Determine the (x, y) coordinate at the center of the cell enclosing the given text.  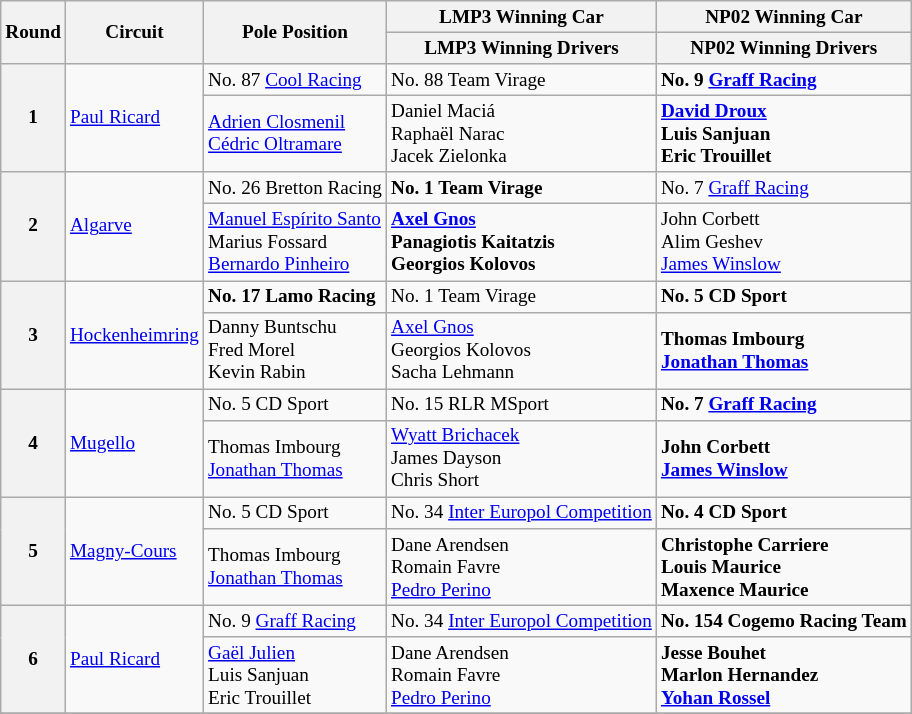
Hockenheimring (134, 334)
Gaël Julien Luis Sanjuan Eric Trouillet (296, 676)
Magny-Cours (134, 551)
Round (34, 32)
Circuit (134, 32)
Jesse Bouhet Marlon Hernandez Yohan Rossel (784, 676)
John Corbett Alim Geshev James Winslow (784, 242)
No. 88 Team Virage (521, 80)
Mugello (134, 443)
No. 26 Bretton Racing (296, 188)
NP02 Winning Car (784, 17)
6 (34, 659)
LMP3 Winning Car (521, 17)
Algarve (134, 226)
Christophe Carriere Louis Maurice Maxence Maurice (784, 568)
No. 17 Lamo Racing (296, 296)
LMP3 Winning Drivers (521, 48)
Daniel Maciá Raphaël Narac Jacek Zielonka (521, 134)
Axel Gnos Georgios Kolovos Sacha Lehmann (521, 350)
5 (34, 551)
Manuel Espírito Santo Marius Fossard Bernardo Pinheiro (296, 242)
Adrien Closmenil Cédric Oltramare (296, 134)
No. 4 CD Sport (784, 513)
No. 154 Cogemo Racing Team (784, 621)
No. 15 RLR MSport (521, 405)
David Droux Luis Sanjuan Eric Trouillet (784, 134)
4 (34, 443)
Pole Position (296, 32)
John Corbett James Winslow (784, 458)
No. 87 Cool Racing (296, 80)
NP02 Winning Drivers (784, 48)
2 (34, 226)
1 (34, 118)
Danny Buntschu Fred Morel Kevin Rabin (296, 350)
3 (34, 334)
Axel Gnos Panagiotis Kaitatzis Georgios Kolovos (521, 242)
Wyatt Brichacek James Dayson Chris Short (521, 458)
